Capture the cell that displays the provided text and extract its [x, y] central coordinate. 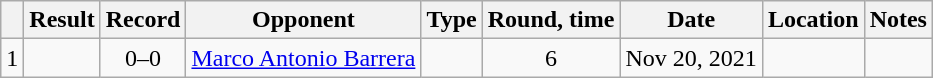
0–0 [143, 58]
Round, time [551, 20]
Date [691, 20]
6 [551, 58]
Type [452, 20]
1 [12, 58]
Opponent [304, 20]
Marco Antonio Barrera [304, 58]
Notes [898, 20]
Location [813, 20]
Nov 20, 2021 [691, 58]
Record [143, 20]
Result [62, 20]
